Determine the (X, Y) coordinate at the center of the cell enclosing the given text.  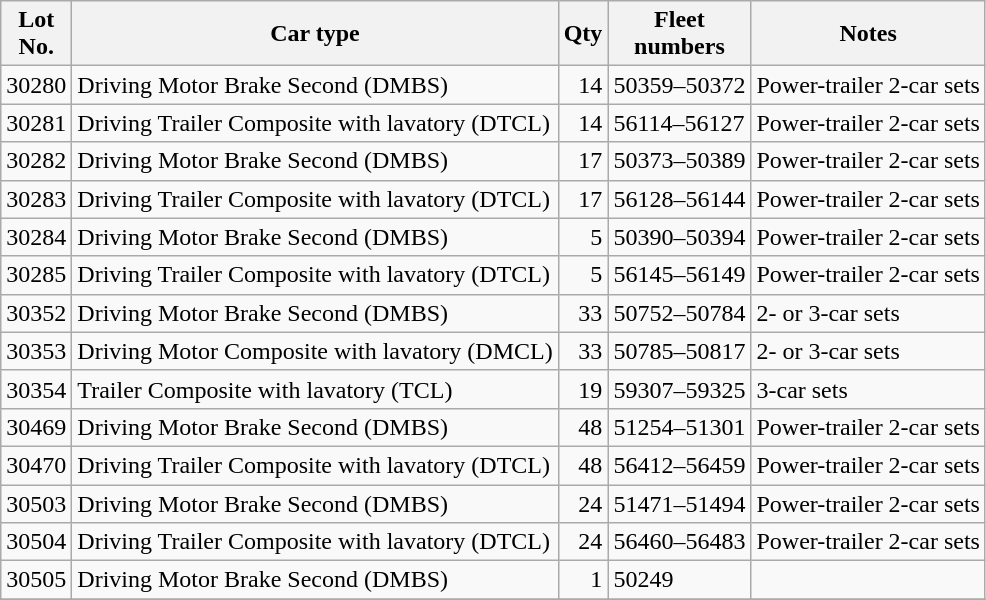
Fleetnumbers (680, 34)
51471–51494 (680, 503)
30280 (36, 85)
LotNo. (36, 34)
56412–56459 (680, 465)
30504 (36, 542)
56128–56144 (680, 199)
30281 (36, 123)
3-car sets (868, 389)
50249 (680, 580)
30470 (36, 465)
50373–50389 (680, 161)
1 (583, 580)
30352 (36, 313)
Trailer Composite with lavatory (TCL) (315, 389)
50390–50394 (680, 237)
30284 (36, 237)
30285 (36, 275)
56114–56127 (680, 123)
Notes (868, 34)
Qty (583, 34)
30505 (36, 580)
30354 (36, 389)
56145–56149 (680, 275)
56460–56483 (680, 542)
50785–50817 (680, 351)
50359–50372 (680, 85)
19 (583, 389)
51254–51301 (680, 427)
Driving Motor Composite with lavatory (DMCL) (315, 351)
50752–50784 (680, 313)
30353 (36, 351)
30503 (36, 503)
30469 (36, 427)
30282 (36, 161)
59307–59325 (680, 389)
30283 (36, 199)
Car type (315, 34)
